Output the (X, Y) coordinate of the center of the cell containing the given text.  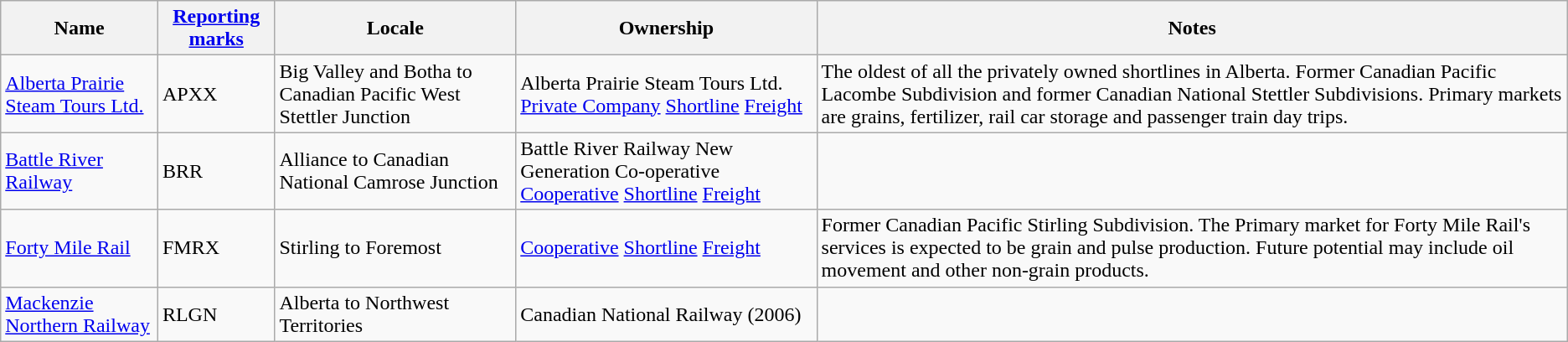
Battle River Railway New Generation Co-operative Cooperative Shortline Freight (667, 171)
Locale (395, 28)
Alberta Prairie Steam Tours Ltd. (80, 94)
Alliance to Canadian National Camrose Junction (395, 171)
RLGN (216, 313)
Canadian National Railway (2006) (667, 313)
Alberta Prairie Steam Tours Ltd. Private Company Shortline Freight (667, 94)
Battle River Railway (80, 171)
Forty Mile Rail (80, 248)
Name (80, 28)
Ownership (667, 28)
Stirling to Foremost (395, 248)
Cooperative Shortline Freight (667, 248)
Mackenzie Northern Railway (80, 313)
Alberta to Northwest Territories (395, 313)
FMRX (216, 248)
Notes (1192, 28)
APXX (216, 94)
Big Valley and Botha to Canadian Pacific West Stettler Junction (395, 94)
Reporting marks (216, 28)
BRR (216, 171)
